Provide the (x, y) coordinate of the cell's center where the given text is located.  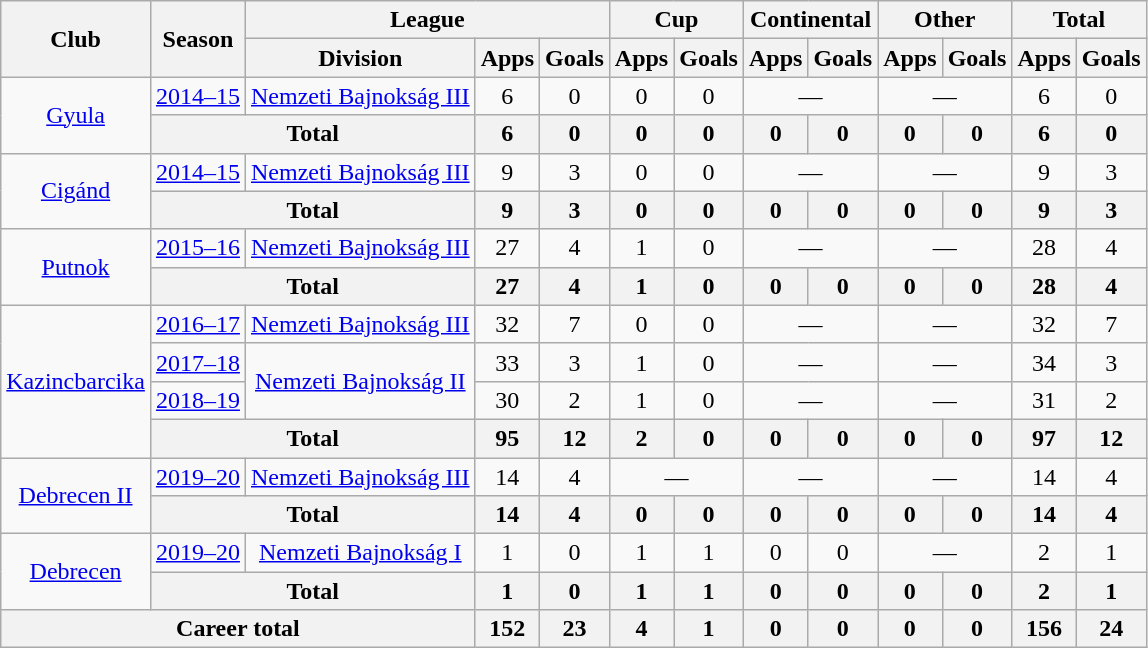
30 (507, 400)
Gyula (76, 115)
24 (1111, 629)
Division (360, 58)
152 (507, 629)
2015–16 (198, 248)
Kazincbarcika (76, 381)
97 (1044, 438)
Cigánd (76, 191)
Debrecen (76, 572)
23 (575, 629)
34 (1044, 362)
Club (76, 39)
2016–17 (198, 324)
Cup (676, 20)
95 (507, 438)
Nemzeti Bajnokság I (360, 553)
2017–18 (198, 362)
Putnok (76, 267)
League (427, 20)
31 (1044, 400)
Career total (238, 629)
Season (198, 39)
Debrecen II (76, 496)
Continental (810, 20)
156 (1044, 629)
33 (507, 362)
Other (945, 20)
Nemzeti Bajnokság II (360, 381)
2018–19 (198, 400)
